Locate the cell with the specified text and output its (X, Y) center coordinate. 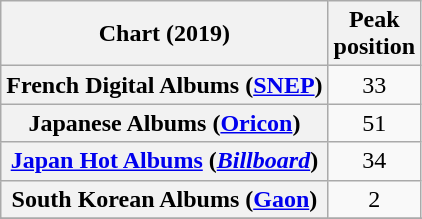
Japan Hot Albums (Billboard) (164, 161)
French Digital Albums (SNEP) (164, 85)
33 (374, 85)
Japanese Albums (Oricon) (164, 123)
34 (374, 161)
Peakposition (374, 34)
2 (374, 199)
South Korean Albums (Gaon) (164, 199)
51 (374, 123)
Chart (2019) (164, 34)
